Locate the cell with the specified text and output its (x, y) center coordinate. 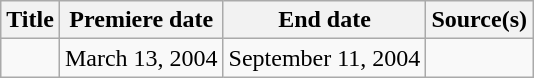
Title (30, 20)
September 11, 2004 (324, 58)
Premiere date (141, 20)
March 13, 2004 (141, 58)
End date (324, 20)
Source(s) (480, 20)
